Scan for the cell matching the given text and deliver its [X, Y] coordinate at center. 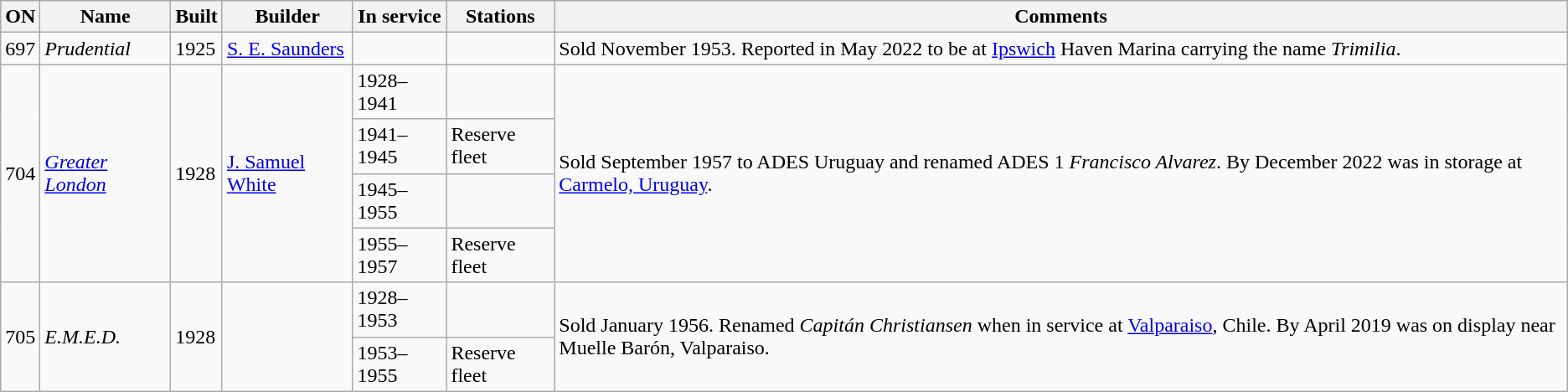
ON [20, 17]
1955–1957 [400, 255]
Greater London [106, 173]
J. Samuel White [287, 173]
Built [197, 17]
E.M.E.D. [106, 337]
In service [400, 17]
S. E. Saunders [287, 49]
Builder [287, 17]
1928–1941 [400, 92]
Sold November 1953. Reported in May 2022 to be at Ipswich Haven Marina carrying the name Trimilia. [1060, 49]
1941–1945 [400, 146]
1945–1955 [400, 201]
704 [20, 173]
Sold September 1957 to ADES Uruguay and renamed ADES 1 Francisco Alvarez. By December 2022 was in storage at Carmelo, Uruguay. [1060, 173]
Sold January 1956. Renamed Capitán Christiansen when in service at Valparaiso, Chile. By April 2019 was on display near Muelle Barón, Valparaiso. [1060, 337]
1928–1953 [400, 310]
Prudential [106, 49]
Comments [1060, 17]
697 [20, 49]
Stations [501, 17]
1925 [197, 49]
Name [106, 17]
1953–1955 [400, 364]
705 [20, 337]
